Detect which cell encompasses the target text, then output its (x, y) center coordinate. 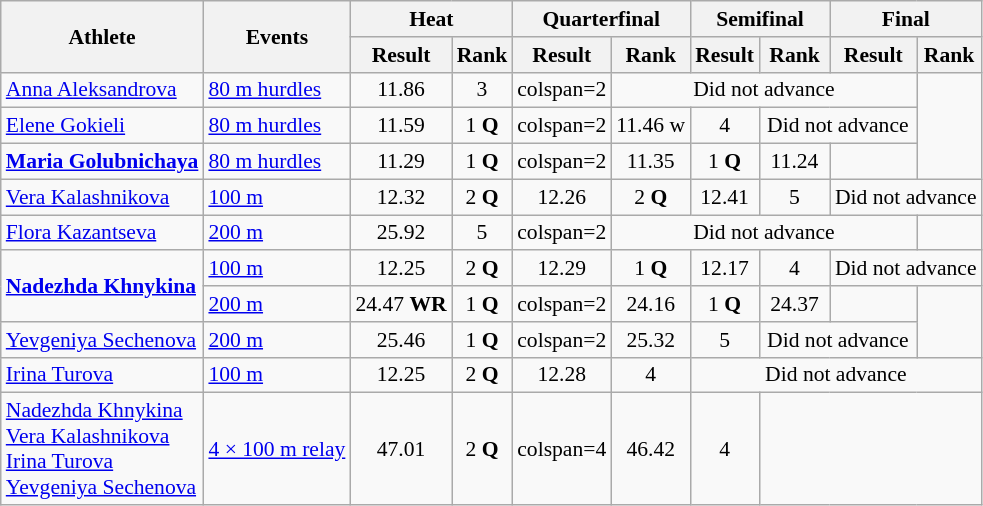
46.42 (650, 449)
Nadezhda Khnykina (102, 286)
Events (276, 36)
Maria Golubnichaya (102, 162)
Yevgeniya Sechenova (102, 340)
12.26 (562, 197)
11.86 (400, 90)
12.29 (562, 269)
Flora Kazantseva (102, 233)
11.35 (650, 162)
11.46 w (650, 126)
3 (482, 90)
Quarterfinal (601, 19)
Vera Kalashnikova (102, 197)
47.01 (400, 449)
11.29 (400, 162)
Irina Turova (102, 375)
11.59 (400, 126)
24.47 WR (400, 304)
12.28 (562, 375)
11.24 (794, 162)
24.37 (794, 304)
12.41 (724, 197)
25.92 (400, 233)
colspan=4 (562, 449)
Anna Aleksandrova (102, 90)
25.46 (400, 340)
Final (906, 19)
Athlete (102, 36)
Nadezhda Khnykina Vera KalashnikovaIrina TurovaYevgeniya Sechenova (102, 449)
24.16 (650, 304)
25.32 (650, 340)
4 × 100 m relay (276, 449)
Heat (431, 19)
Semifinal (760, 19)
12.32 (400, 197)
Elene Gokieli (102, 126)
12.17 (724, 269)
